Find where the given text appears and provide that cell's center as [x, y] coordinate. 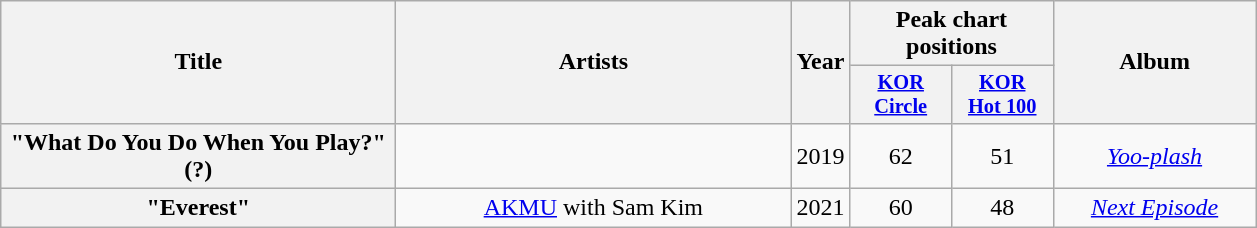
KORHot 100 [1002, 95]
"Everest" [198, 208]
51 [1002, 156]
KORCircle [901, 95]
"What Do You Do When You Play?"(?) [198, 156]
Title [198, 62]
48 [1002, 208]
Artists [594, 62]
2021 [820, 208]
Peak chart positions [952, 34]
62 [901, 156]
Year [820, 62]
AKMU with Sam Kim [594, 208]
2019 [820, 156]
Album [1154, 62]
60 [901, 208]
Next Episode [1154, 208]
Yoo-plash [1154, 156]
